For the text-containing cell, return its midpoint in (X, Y) coordinate format. 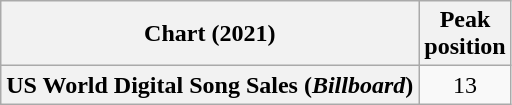
Chart (2021) (210, 34)
US World Digital Song Sales (Billboard) (210, 85)
Peakposition (465, 34)
13 (465, 85)
